Scan for the cell matching the given text and deliver its (X, Y) coordinate at center. 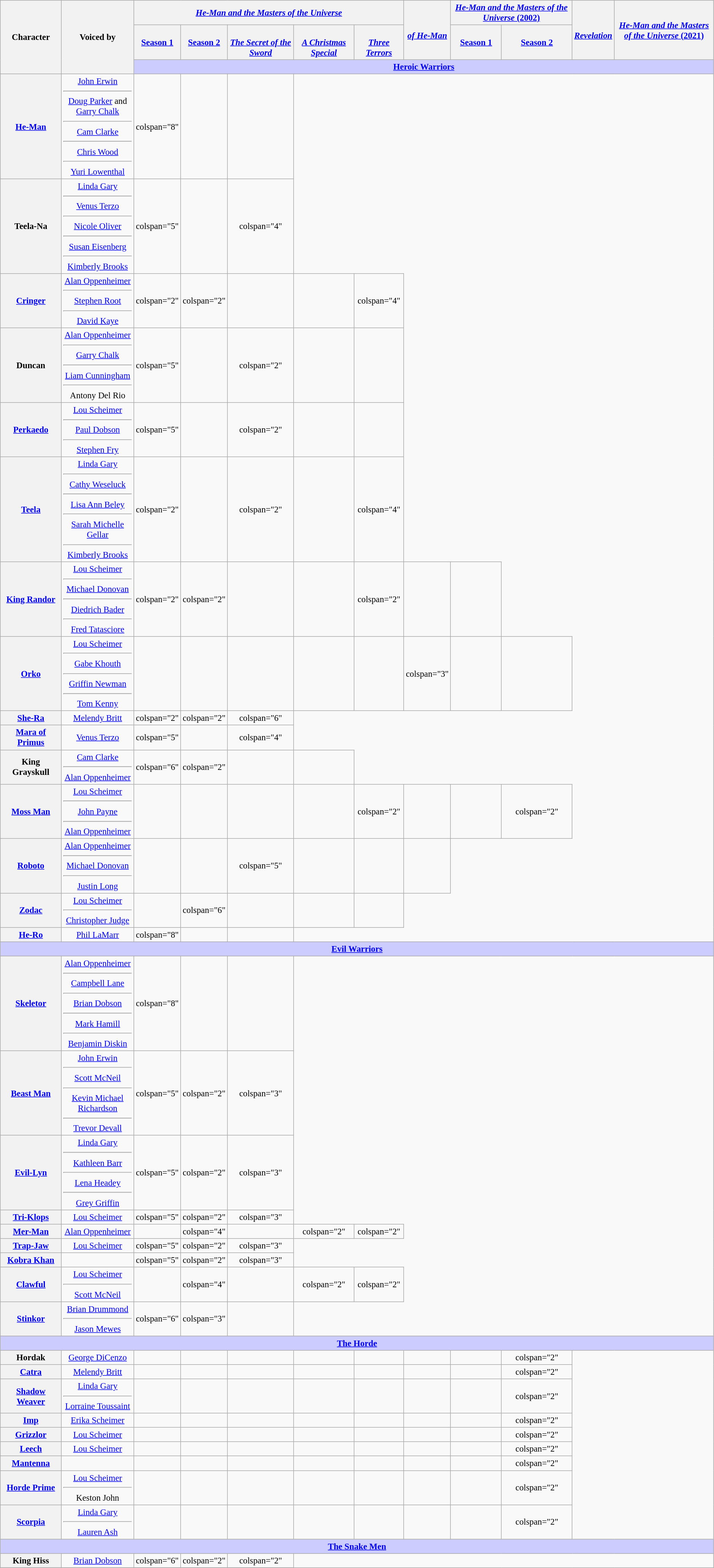
Alan OppenheimerCampbell LaneBrian DobsonMark HamillBenjamin Diskin (97, 1003)
Horde Prime (31, 1488)
Teela-Na (31, 226)
John ErwinScott McNeilKevin Michael RichardsonTrevor Devall (97, 1093)
He-Man and the Masters of the Universe (2021) (664, 30)
King Randor (31, 599)
Mantenna (31, 1463)
John ErwinDoug Parker and Garry ChalkCam ClarkeChris WoodYuri Lowenthal (97, 127)
Alan OppenheimerGarry ChalkLiam CunninghamAntony Del Rio (97, 365)
Mara of Primus (31, 738)
Phil LaMarr (97, 935)
Linda GaryLauren Ash (97, 1522)
Trap-Jaw (31, 1246)
Lou ScheimerScott McNeil (97, 1284)
King Grayskull (31, 767)
He-Ro (31, 935)
Evil Warriors (357, 949)
Linda GaryLorraine Toussaint (97, 1396)
Heroic Warriors (424, 67)
Grizzlor (31, 1435)
Alan OppenheimerStephen RootDavid Kaye (97, 301)
King Hiss (31, 1561)
Linda GaryCathy WeseluckLisa Ann BeleySarah Michelle GellarKimberly Brooks (97, 509)
Alan Oppenheimer (97, 1232)
Erika Scheimer (97, 1420)
Cam ClarkeAlan Oppenheimer (97, 767)
Evil-Lyn (31, 1173)
Catra (31, 1372)
Tri-Klops (31, 1217)
Roboto (31, 866)
Revelation (593, 30)
Beast Man (31, 1093)
He-Man (31, 127)
Lou ScheimerJohn PayneAlan Oppenheimer (97, 812)
Scorpia (31, 1522)
Moss Man (31, 812)
Skeletor (31, 1003)
Lou ScheimerGabe KhouthGriffin NewmanTom Kenny (97, 674)
Three Terrors (379, 43)
Linda GaryVenus TerzoNicole OliverSusan EisenbergKimberly Brooks (97, 226)
He-Man and the Masters of the Universe (2002) (511, 13)
Brian DrummondJason Mewes (97, 1319)
Linda GaryKathleen BarrLena HeadeyGrey Griffin (97, 1173)
Zodac (31, 910)
The Snake Men (357, 1546)
Leech (31, 1449)
Teela (31, 509)
Kobra Khan (31, 1260)
A Christmas Special (324, 43)
Lou ScheimerMichael DonovanDiedrich BaderFred Tatasciore (97, 599)
Lou ScheimerPaul DobsonStephen Fry (97, 430)
The Horde (357, 1343)
She-Ra (31, 718)
Character (31, 37)
Lou ScheimerChristopher Judge (97, 910)
Shadow Weaver (31, 1396)
Orko (31, 674)
Venus Terzo (97, 738)
The Secret of the Sword (261, 43)
Imp (31, 1420)
Cringer (31, 301)
of He-Man (428, 30)
Perkaedo (31, 430)
Voiced by (97, 37)
Lou ScheimerKeston John (97, 1488)
Duncan (31, 365)
Brian Dobson (97, 1561)
Clawful (31, 1284)
Mer-Man (31, 1232)
George DiCenzo (97, 1358)
He-Man and the Masters of the Universe (269, 13)
Stinkor (31, 1319)
Hordak (31, 1358)
Alan OppenheimerMichael DonovanJustin Long (97, 866)
